Detect which cell encompasses the target text, then output its (x, y) center coordinate. 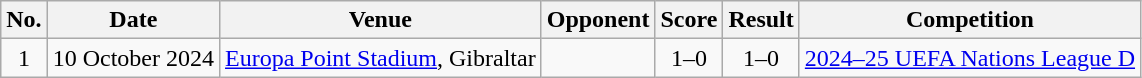
2024–25 UEFA Nations League D (970, 58)
Competition (970, 20)
Result (761, 20)
Date (133, 20)
Opponent (598, 20)
Venue (381, 20)
1 (24, 58)
Score (689, 20)
No. (24, 20)
10 October 2024 (133, 58)
Europa Point Stadium, Gibraltar (381, 58)
